From the cell containing the given text, extract its center point as [X, Y] coordinate. 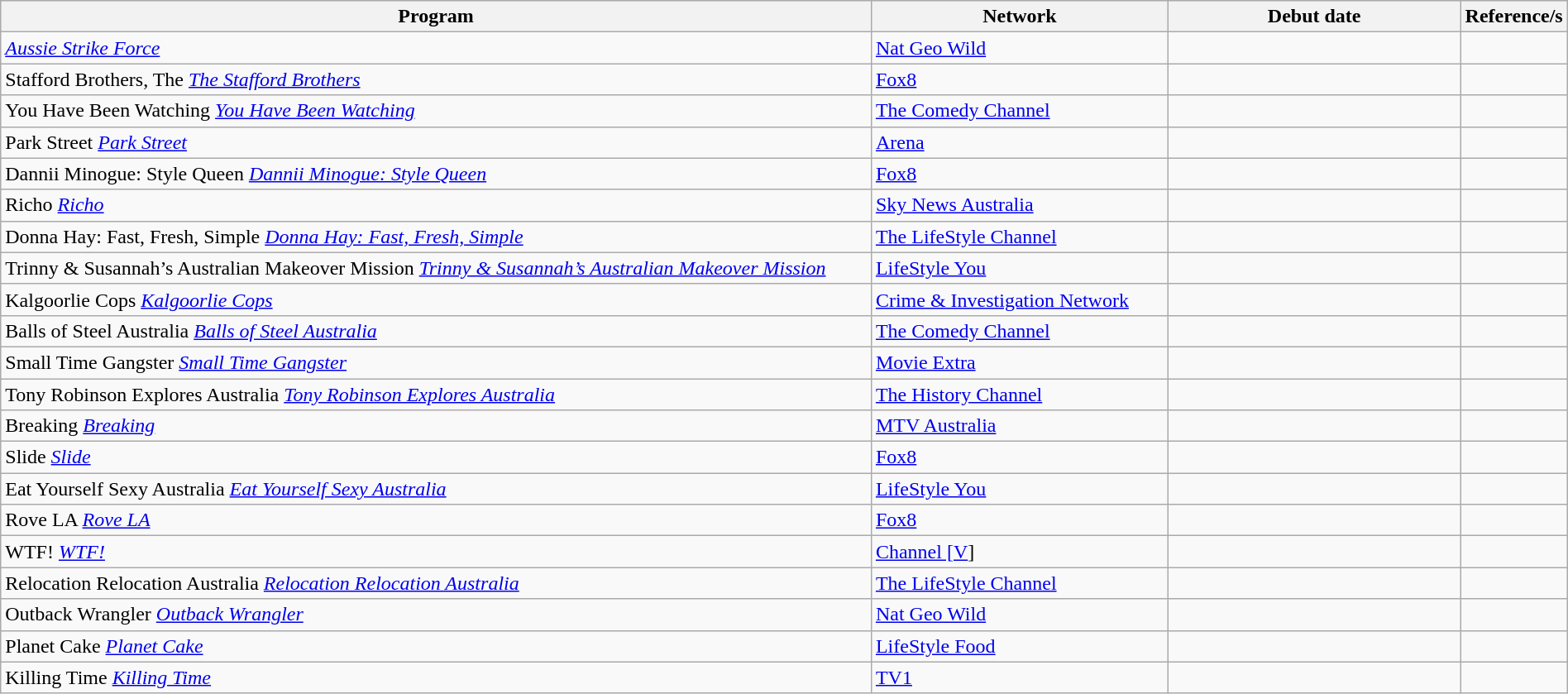
Outback Wrangler Outback Wrangler [437, 615]
Network [1019, 17]
Dannii Minogue: Style Queen Dannii Minogue: Style Queen [437, 174]
The History Channel [1019, 395]
Park Street Park Street [437, 142]
Sky News Australia [1019, 205]
Slide Slide [437, 457]
LifeStyle Food [1019, 646]
Planet Cake Planet Cake [437, 646]
Rove LA Rove LA [437, 520]
Killing Time Killing Time [437, 677]
Small Time Gangster Small Time Gangster [437, 362]
Trinny & Susannah’s Australian Makeover Mission Trinny & Susannah’s Australian Makeover Mission [437, 268]
WTF! WTF! [437, 552]
Eat Yourself Sexy Australia Eat Yourself Sexy Australia [437, 489]
Kalgoorlie Cops Kalgoorlie Cops [437, 299]
Relocation Relocation Australia Relocation Relocation Australia [437, 583]
Program [437, 17]
MTV Australia [1019, 426]
You Have Been Watching You Have Been Watching [437, 111]
Breaking Breaking [437, 426]
Donna Hay: Fast, Fresh, Simple Donna Hay: Fast, Fresh, Simple [437, 237]
TV1 [1019, 677]
Arena [1019, 142]
Richo Richo [437, 205]
Tony Robinson Explores Australia Tony Robinson Explores Australia [437, 395]
Reference/s [1513, 17]
Movie Extra [1019, 362]
Balls of Steel Australia Balls of Steel Australia [437, 331]
Channel [V] [1019, 552]
Crime & Investigation Network [1019, 299]
Debut date [1314, 17]
Aussie Strike Force [437, 48]
Stafford Brothers, The The Stafford Brothers [437, 79]
